Locate the cell with the specified text and output its [x, y] center coordinate. 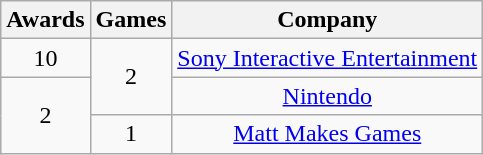
Company [328, 20]
Awards [46, 20]
Nintendo [328, 96]
Sony Interactive Entertainment [328, 58]
Games [131, 20]
1 [131, 134]
10 [46, 58]
Matt Makes Games [328, 134]
